Find where the given text appears and provide that cell's center as [X, Y] coordinate. 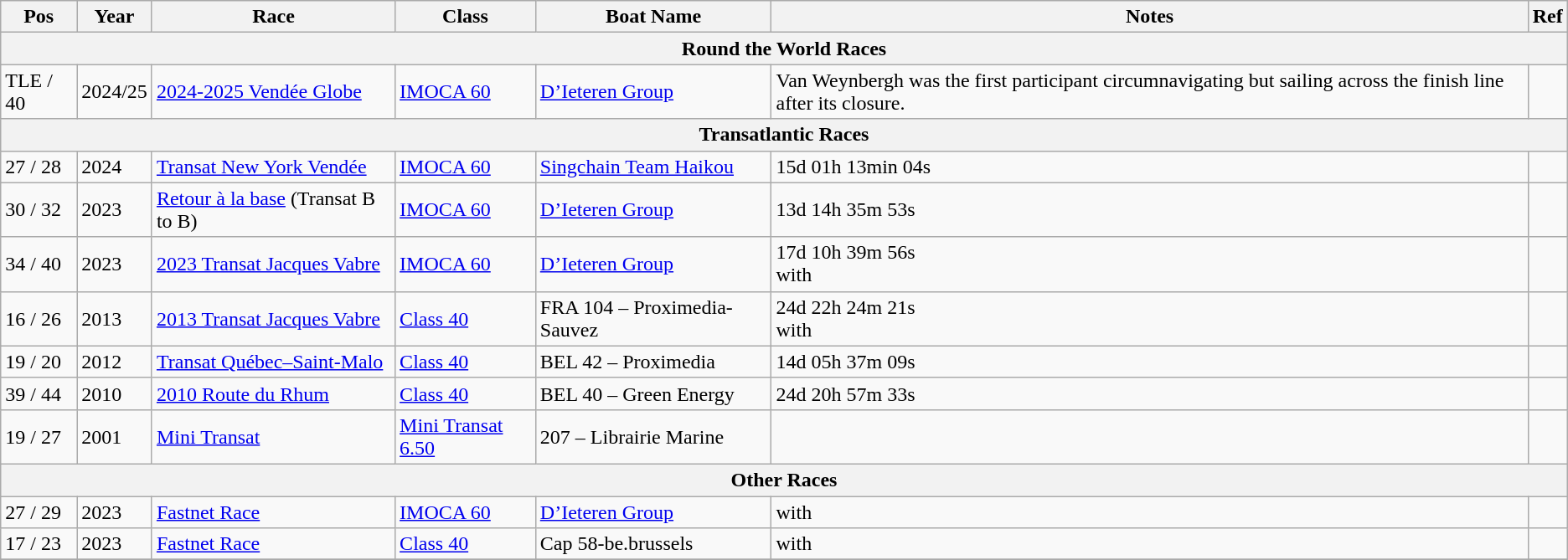
2010 [115, 393]
27 / 28 [39, 167]
Notes [1149, 17]
15d 01h 13min 04s [1149, 167]
2024/25 [115, 92]
19 / 20 [39, 362]
207 – Librairie Marine [653, 437]
17 / 23 [39, 544]
BEL 42 – Proximedia [653, 362]
24d 20h 57m 33s [1149, 393]
FRA 104 – Proximedia-Sauvez [653, 318]
Mini Transat [273, 437]
Transat Québec–Saint-Malo [273, 362]
Retour à la base (Transat B to B) [273, 209]
2012 [115, 362]
Boat Name [653, 17]
BEL 40 – Green Energy [653, 393]
39 / 44 [39, 393]
Transat New York Vendée [273, 167]
TLE / 40 [39, 92]
17d 10h 39m 56swith [1149, 265]
24d 22h 24m 21swith [1149, 318]
2024-2025 Vendée Globe [273, 92]
Other Races [784, 480]
27 / 29 [39, 511]
16 / 26 [39, 318]
2010 Route du Rhum [273, 393]
Transatlantic Races [784, 135]
2013 [115, 318]
Van Weynbergh was the first participant circumnavigating but sailing across the finish line after its closure. [1149, 92]
2013 Transat Jacques Vabre [273, 318]
34 / 40 [39, 265]
Year [115, 17]
Mini Transat 6.50 [466, 437]
30 / 32 [39, 209]
2023 Transat Jacques Vabre [273, 265]
14d 05h 37m 09s [1149, 362]
Pos [39, 17]
Race [273, 17]
Singchain Team Haikou [653, 167]
13d 14h 35m 53s [1149, 209]
2024 [115, 167]
Round the World Races [784, 49]
Class [466, 17]
Ref [1548, 17]
Cap 58-be.brussels [653, 544]
2001 [115, 437]
19 / 27 [39, 437]
